Find where the given text appears and provide that cell's center as [x, y] coordinate. 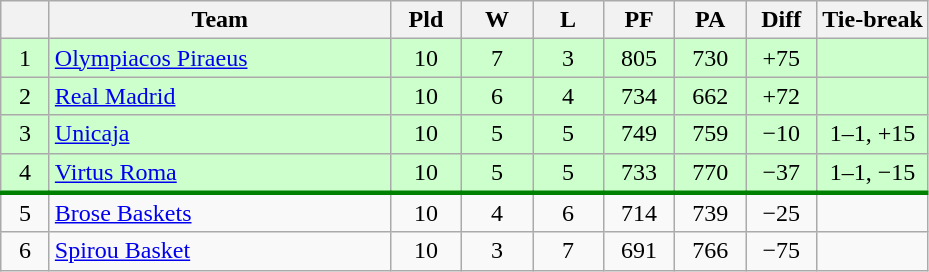
−25 [782, 213]
L [568, 20]
−10 [782, 134]
749 [640, 134]
Virtus Roma [220, 173]
770 [710, 173]
Olympiacos Piraeus [220, 58]
W [496, 20]
766 [710, 251]
PA [710, 20]
1 [26, 58]
739 [710, 213]
2 [26, 96]
Pld [426, 20]
Team [220, 20]
714 [640, 213]
Tie-break [873, 20]
Brose Baskets [220, 213]
+72 [782, 96]
PF [640, 20]
−75 [782, 251]
+75 [782, 58]
805 [640, 58]
Real Madrid [220, 96]
730 [710, 58]
1–1, −15 [873, 173]
−37 [782, 173]
Diff [782, 20]
662 [710, 96]
Unicaja [220, 134]
691 [640, 251]
759 [710, 134]
1–1, +15 [873, 134]
Spirou Basket [220, 251]
734 [640, 96]
733 [640, 173]
